Detect which cell encompasses the target text, then output its (x, y) center coordinate. 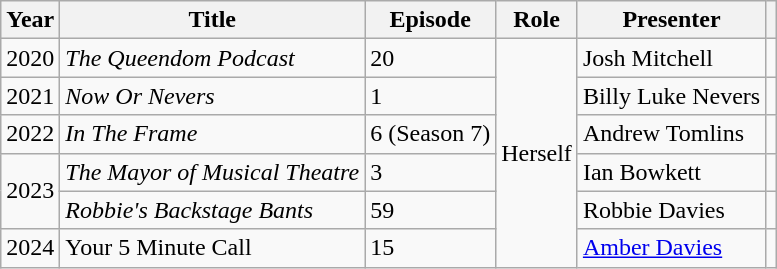
20 (430, 58)
Josh Mitchell (671, 58)
2024 (30, 248)
Year (30, 20)
Role (537, 20)
2021 (30, 96)
1 (430, 96)
2020 (30, 58)
2023 (30, 191)
Episode (430, 20)
Robbie's Backstage Bants (212, 210)
Your 5 Minute Call (212, 248)
2022 (30, 134)
The Mayor of Musical Theatre (212, 172)
In The Frame (212, 134)
Presenter (671, 20)
Title (212, 20)
Robbie Davies (671, 210)
Billy Luke Nevers (671, 96)
Amber Davies (671, 248)
Herself (537, 153)
59 (430, 210)
3 (430, 172)
6 (Season 7) (430, 134)
Now Or Nevers (212, 96)
Ian Bowkett (671, 172)
The Queendom Podcast (212, 58)
Andrew Tomlins (671, 134)
15 (430, 248)
